Return (x, y) of the center of cell containing provided text 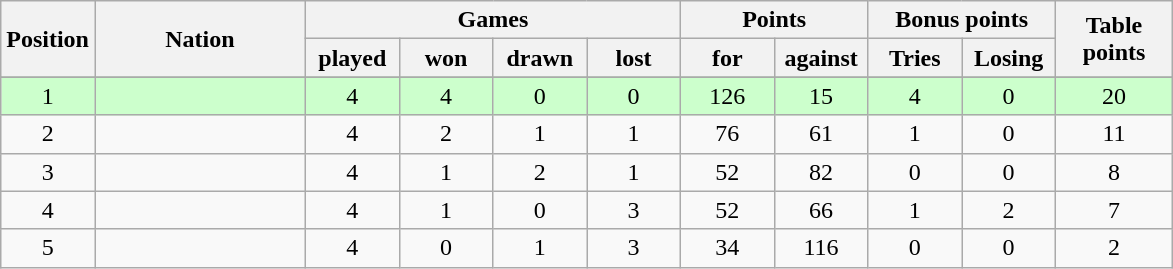
for (727, 58)
20 (1114, 96)
66 (821, 210)
drawn (540, 58)
Points (774, 20)
Games (492, 20)
8 (1114, 172)
82 (821, 172)
Nation (200, 39)
126 (727, 96)
lost (634, 58)
played (352, 58)
76 (727, 134)
61 (821, 134)
5 (48, 248)
34 (727, 248)
won (446, 58)
116 (821, 248)
Losing (1009, 58)
11 (1114, 134)
Position (48, 39)
Bonus points (962, 20)
7 (1114, 210)
against (821, 58)
15 (821, 96)
Tablepoints (1114, 39)
Tries (915, 58)
